For the text-containing cell, return its midpoint in [X, Y] coordinate format. 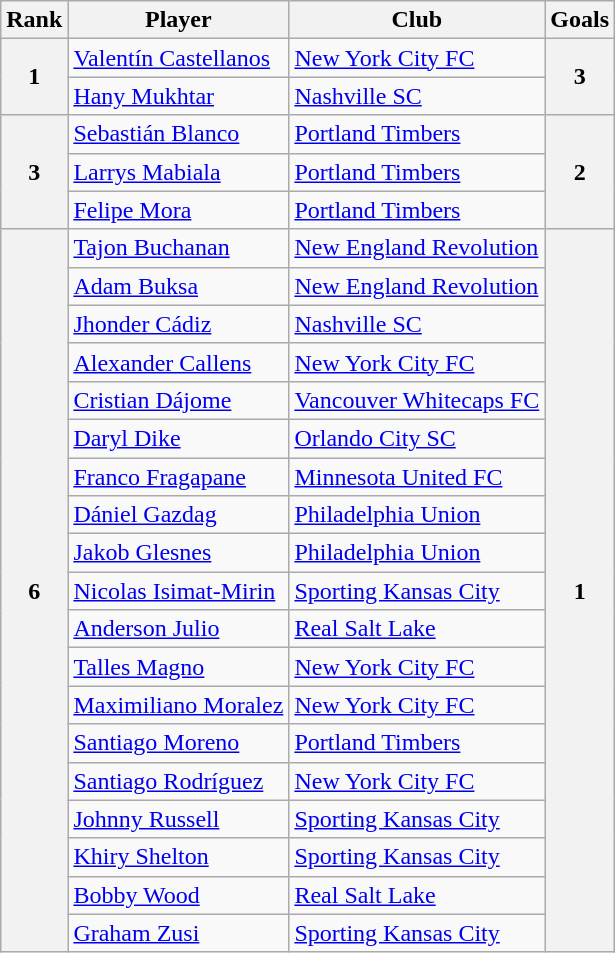
Valentín Castellanos [178, 58]
Jhonder Cádiz [178, 324]
Minnesota United FC [417, 477]
Club [417, 20]
Santiago Moreno [178, 743]
Daryl Dike [178, 438]
Player [178, 20]
Tajon Buchanan [178, 248]
Dániel Gazdag [178, 515]
2 [580, 172]
Adam Buksa [178, 286]
Sebastián Blanco [178, 134]
Hany Mukhtar [178, 96]
Franco Fragapane [178, 477]
Vancouver Whitecaps FC [417, 400]
Goals [580, 20]
Larrys Mabiala [178, 172]
Talles Magno [178, 667]
Graham Zusi [178, 933]
Jakob Glesnes [178, 553]
Cristian Dájome [178, 400]
Santiago Rodríguez [178, 781]
Bobby Wood [178, 895]
Orlando City SC [417, 438]
Anderson Julio [178, 629]
Khiry Shelton [178, 857]
Nicolas Isimat-Mirin [178, 591]
6 [34, 590]
Felipe Mora [178, 210]
Alexander Callens [178, 362]
Johnny Russell [178, 819]
Rank [34, 20]
Maximiliano Moralez [178, 705]
